Provide the (x, y) coordinate of the cell's center where the given text is located.  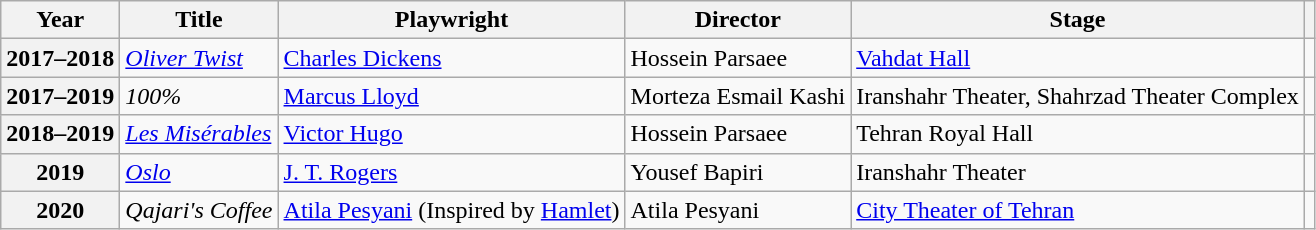
Victor Hugo (452, 134)
City Theater of Tehran (1078, 210)
100% (199, 96)
Qajari's Coffee (199, 210)
Marcus Lloyd (452, 96)
Yousef Bapiri (738, 172)
Year (60, 20)
Oslo (199, 172)
Vahdat Hall (1078, 58)
Tehran Royal Hall (1078, 134)
2020 (60, 210)
2018–2019 (60, 134)
Les Misérables (199, 134)
Stage (1078, 20)
Atila Pesyani (Inspired by Hamlet) (452, 210)
J. T. Rogers (452, 172)
2019 (60, 172)
Iranshahr Theater (1078, 172)
Charles Dickens (452, 58)
Title (199, 20)
Morteza Esmail Kashi (738, 96)
Iranshahr Theater, Shahrzad Theater Complex (1078, 96)
Oliver Twist (199, 58)
2017–2018 (60, 58)
Atila Pesyani (738, 210)
Playwright (452, 20)
2017–2019 (60, 96)
Director (738, 20)
